Identify which cell holds the provided text, then report its (x, y) central coordinate. 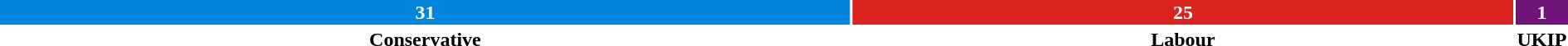
31 (425, 12)
25 (1183, 12)
1 (1541, 12)
